Find where the given text appears and provide that cell's center as (X, Y) coordinate. 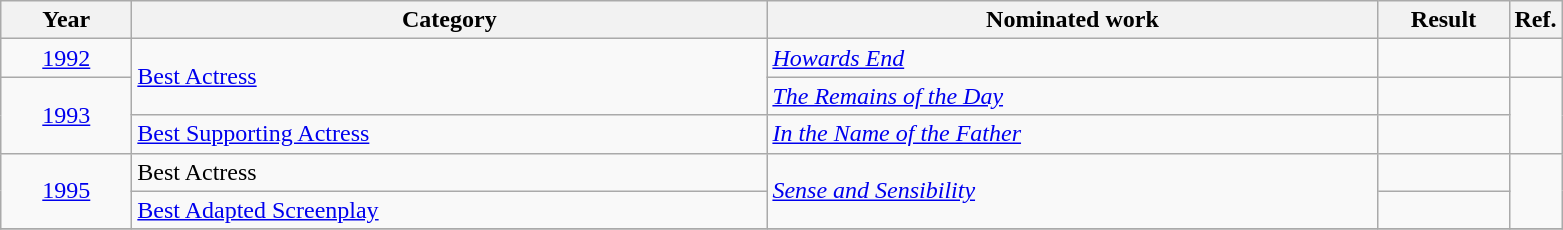
Year (66, 20)
Nominated work (1072, 20)
Result (1444, 20)
Best Supporting Actress (450, 134)
1993 (66, 115)
Category (450, 20)
1995 (66, 191)
The Remains of the Day (1072, 96)
Howards End (1072, 58)
Sense and Sensibility (1072, 191)
Ref. (1536, 20)
In the Name of the Father (1072, 134)
Best Adapted Screenplay (450, 210)
1992 (66, 58)
